Locate the cell with the specified text and output its [X, Y] center coordinate. 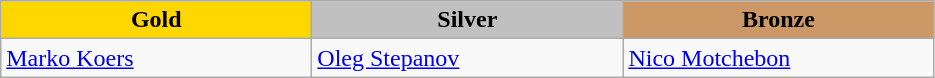
Marko Koers [156, 58]
Bronze [778, 20]
Silver [468, 20]
Gold [156, 20]
Nico Motchebon [778, 58]
Oleg Stepanov [468, 58]
